Provide the (x, y) coordinate of the cell's center where the given text is located.  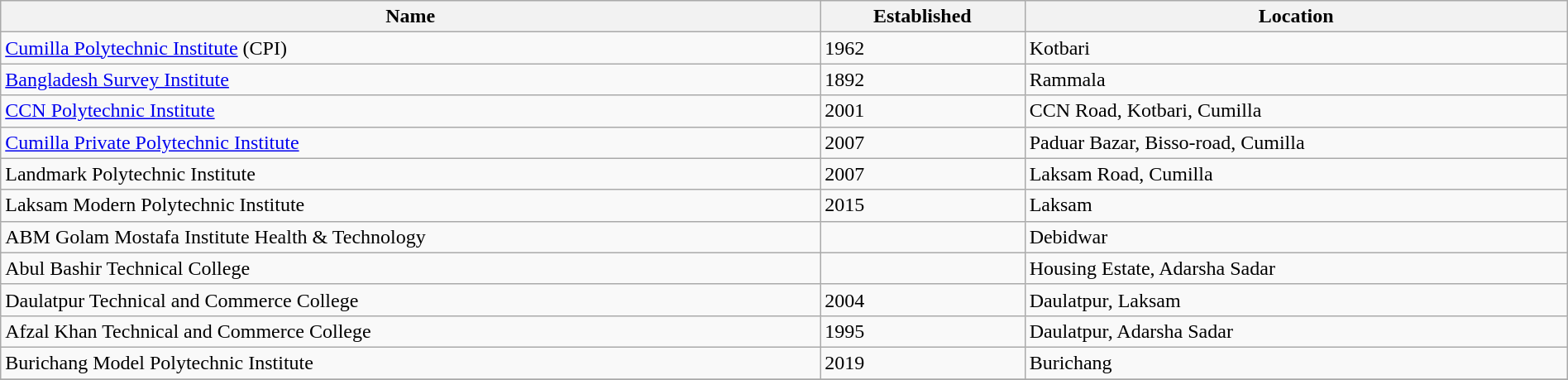
Burichang (1296, 363)
Cumilla Private Polytechnic Institute (410, 142)
2015 (923, 205)
Laksam (1296, 205)
Daulatpur Technical and Commerce College (410, 300)
Landmark Polytechnic Institute (410, 174)
CCN Road, Kotbari, Cumilla (1296, 111)
Abul Bashir Technical College (410, 268)
CCN Polytechnic Institute (410, 111)
Laksam Modern Polytechnic Institute (410, 205)
Afzal Khan Technical and Commerce College (410, 331)
Debidwar (1296, 237)
2019 (923, 363)
2001 (923, 111)
Paduar Bazar, Bisso-road, Cumilla (1296, 142)
Name (410, 17)
Laksam Road, Cumilla (1296, 174)
Daulatpur, Adarsha Sadar (1296, 331)
ABM Golam Mostafa Institute Health & Technology (410, 237)
Bangladesh Survey Institute (410, 79)
Burichang Model Polytechnic Institute (410, 363)
2004 (923, 300)
Housing Estate, Adarsha Sadar (1296, 268)
1892 (923, 79)
1962 (923, 48)
1995 (923, 331)
Established (923, 17)
Kotbari (1296, 48)
Location (1296, 17)
Rammala (1296, 79)
Cumilla Polytechnic Institute (CPI) (410, 48)
Daulatpur, Laksam (1296, 300)
